Return the (x, y) coordinate for the center point of the cell that contains the specified text.  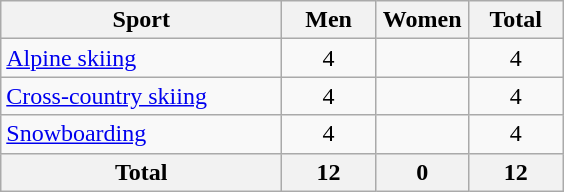
Men (329, 20)
Snowboarding (142, 134)
Sport (142, 20)
0 (422, 172)
Cross-country skiing (142, 96)
Alpine skiing (142, 58)
Women (422, 20)
